Find where the given text appears and provide that cell's center as [x, y] coordinate. 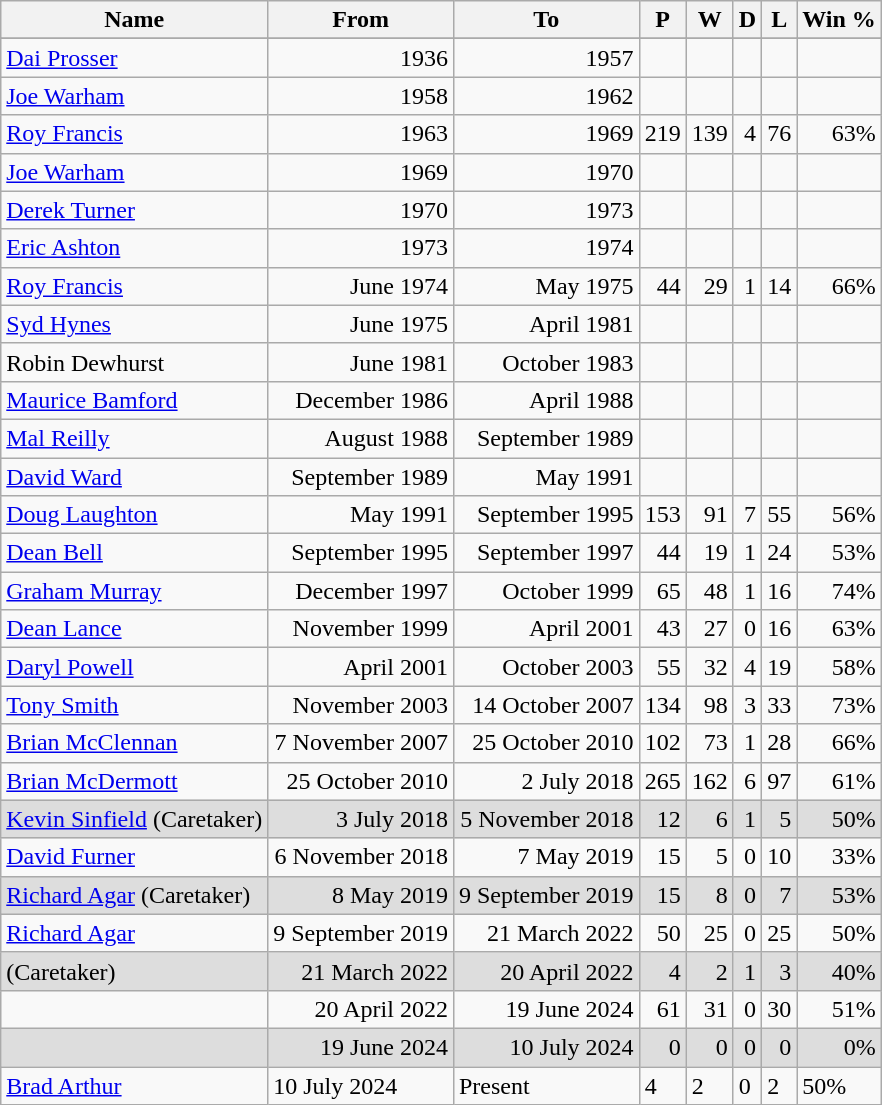
51% [840, 1009]
2 July 2018 [546, 781]
10 [780, 857]
3 July 2018 [361, 819]
33 [780, 705]
61% [840, 781]
7 May 2019 [546, 857]
Brian McDermott [134, 781]
7 November 2007 [361, 743]
28 [780, 743]
To [546, 20]
162 [710, 781]
40% [840, 971]
12 [662, 819]
98 [710, 705]
W [710, 20]
October 2003 [546, 667]
61 [662, 1009]
29 [710, 286]
October 1999 [546, 591]
8 [710, 895]
Present [546, 1085]
73 [710, 743]
91 [710, 515]
Tony Smith [134, 705]
134 [662, 705]
56% [840, 515]
14 October 2007 [546, 705]
1958 [361, 96]
6 November 2018 [361, 857]
76 [780, 134]
Dai Prosser [134, 58]
David Furner [134, 857]
David Ward [134, 477]
Graham Murray [134, 591]
31 [710, 1009]
Syd Hynes [134, 324]
Richard Agar [134, 933]
December 1986 [361, 400]
Derek Turner [134, 210]
L [780, 20]
153 [662, 515]
265 [662, 781]
June 1975 [361, 324]
5 November 2018 [546, 819]
From [361, 20]
August 1988 [361, 438]
June 1981 [361, 362]
Doug Laughton [134, 515]
September 1997 [546, 553]
1974 [546, 248]
1957 [546, 58]
April 1981 [546, 324]
Dean Lance [134, 629]
33% [840, 857]
65 [662, 591]
43 [662, 629]
Brian McClennan [134, 743]
1963 [361, 134]
Dean Bell [134, 553]
58% [840, 667]
June 1974 [361, 286]
April 1988 [546, 400]
November 2003 [361, 705]
(Caretaker) [134, 971]
73% [840, 705]
50 [662, 933]
Name [134, 20]
D [747, 20]
October 1983 [546, 362]
Robin Dewhurst [134, 362]
30 [780, 1009]
74% [840, 591]
Brad Arthur [134, 1085]
219 [662, 134]
November 1999 [361, 629]
14 [780, 286]
139 [710, 134]
May 1975 [546, 286]
Mal Reilly [134, 438]
102 [662, 743]
Maurice Bamford [134, 400]
24 [780, 553]
Eric Ashton [134, 248]
8 May 2019 [361, 895]
Daryl Powell [134, 667]
1936 [361, 58]
0% [840, 1047]
97 [780, 781]
Win % [840, 20]
32 [710, 667]
Richard Agar (Caretaker) [134, 895]
1962 [546, 96]
48 [710, 591]
27 [710, 629]
P [662, 20]
Kevin Sinfield (Caretaker) [134, 819]
December 1997 [361, 591]
